Scan for the cell matching the given text and deliver its (X, Y) coordinate at center. 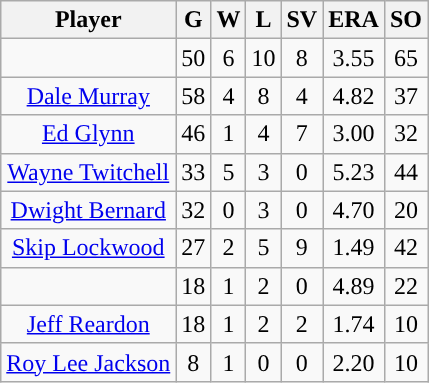
G (194, 20)
Ed Glynn (88, 134)
Jeff Reardon (88, 324)
Dwight Bernard (88, 210)
42 (406, 248)
SV (302, 20)
44 (406, 172)
5.23 (354, 172)
Roy Lee Jackson (88, 362)
L (264, 20)
1.74 (354, 324)
22 (406, 286)
7 (302, 134)
Wayne Twitchell (88, 172)
3.00 (354, 134)
37 (406, 96)
27 (194, 248)
Skip Lockwood (88, 248)
46 (194, 134)
SO (406, 20)
Player (88, 20)
ERA (354, 20)
4.89 (354, 286)
Dale Murray (88, 96)
65 (406, 58)
3.55 (354, 58)
33 (194, 172)
1.49 (354, 248)
4.82 (354, 96)
9 (302, 248)
4.70 (354, 210)
2.20 (354, 362)
W (228, 20)
6 (228, 58)
20 (406, 210)
50 (194, 58)
58 (194, 96)
